Search for the cell housing the specified text and yield its [X, Y] center coordinate. 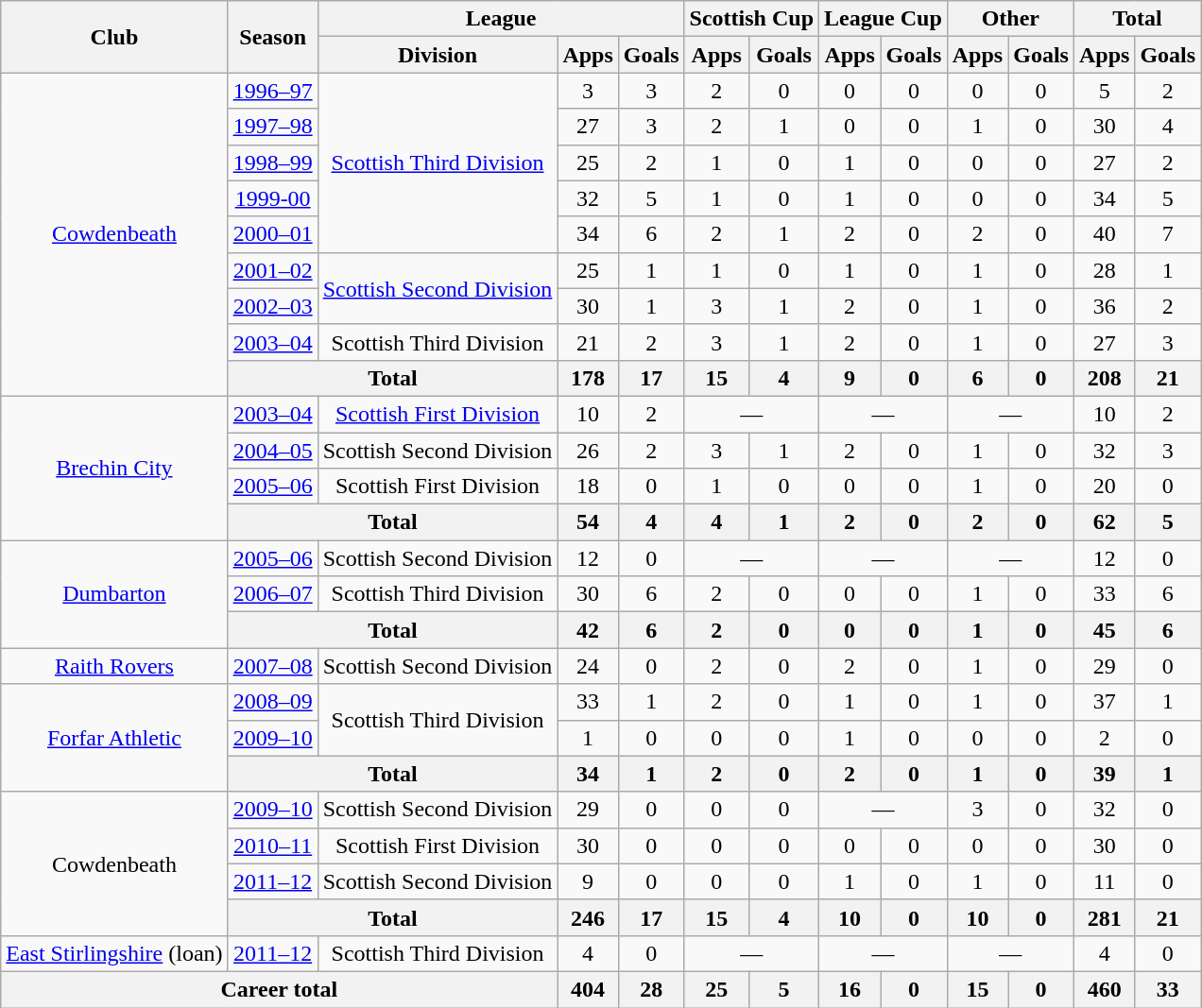
1999-00 [272, 198]
460 [1104, 989]
Brechin City [114, 468]
1997–98 [272, 127]
7 [1168, 234]
45 [1104, 630]
Dumbarton [114, 594]
42 [588, 630]
2010–11 [272, 846]
Forfar Athletic [114, 738]
26 [588, 451]
40 [1104, 234]
League Cup [884, 19]
246 [588, 917]
20 [1104, 487]
Division [438, 55]
18 [588, 487]
Raith Rovers [114, 666]
Scottish Cup [751, 19]
League [501, 19]
54 [588, 522]
2001–02 [272, 270]
16 [850, 989]
2006–07 [272, 594]
36 [1104, 306]
East Stirlingshire (loan) [114, 953]
1998–99 [272, 162]
24 [588, 666]
2002–03 [272, 306]
2000–01 [272, 234]
2007–08 [272, 666]
2004–05 [272, 451]
62 [1104, 522]
39 [1104, 774]
Career total [280, 989]
281 [1104, 917]
Season [272, 37]
208 [1104, 378]
11 [1104, 881]
404 [588, 989]
1996–97 [272, 91]
Other [1010, 19]
178 [588, 378]
37 [1104, 702]
Club [114, 37]
2008–09 [272, 702]
